Identify which cell holds the provided text, then report its (x, y) central coordinate. 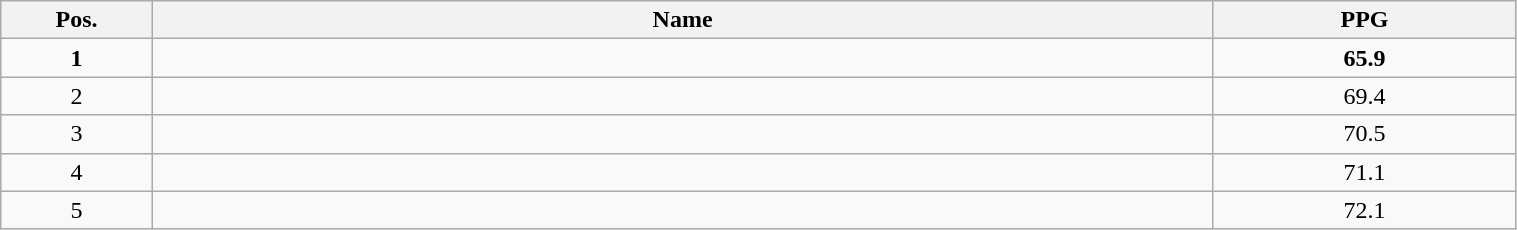
65.9 (1364, 58)
72.1 (1364, 210)
70.5 (1364, 134)
Name (682, 20)
4 (77, 172)
3 (77, 134)
71.1 (1364, 172)
69.4 (1364, 96)
Pos. (77, 20)
5 (77, 210)
2 (77, 96)
1 (77, 58)
PPG (1364, 20)
